Determine the [x, y] coordinate at the center of the cell enclosing the given text.  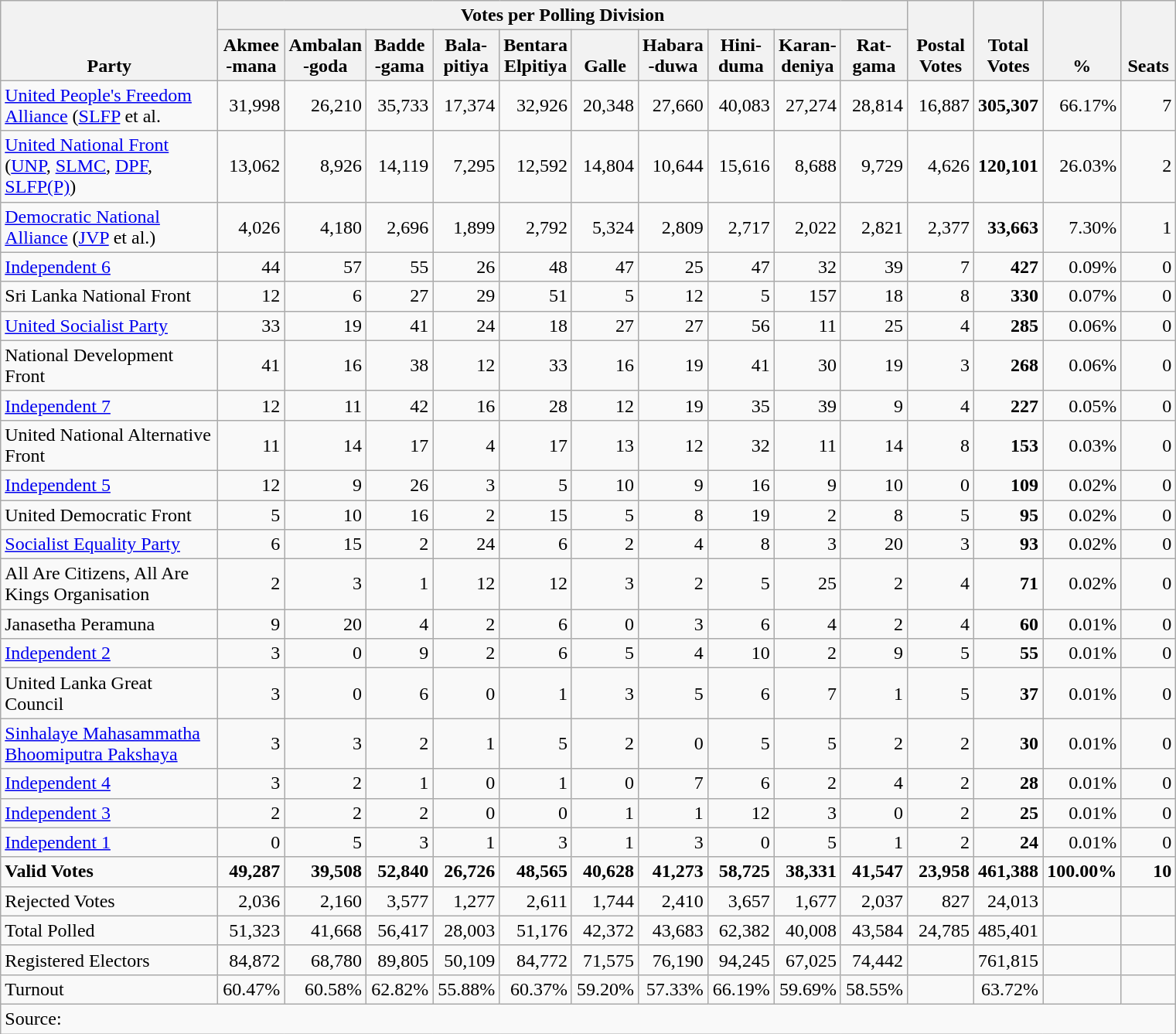
41,547 [874, 872]
285 [1008, 326]
United Socialist Party [110, 326]
Sinhalaye Mahasammatha Bhoomiputra Pakshaya [110, 744]
41,273 [673, 872]
62,382 [741, 930]
Rejected Votes [110, 901]
Independent 1 [110, 842]
4,626 [940, 166]
2,792 [536, 227]
National Development Front [110, 365]
10,644 [673, 166]
153 [1008, 445]
33,663 [1008, 227]
13,062 [251, 166]
100.00% [1082, 872]
15,616 [741, 166]
Total Votes [1008, 40]
26.03% [1082, 166]
1,744 [605, 901]
60.37% [536, 989]
0.07% [1082, 296]
9,729 [874, 166]
89,805 [400, 960]
57.33% [673, 989]
2,410 [673, 901]
39,508 [326, 872]
2,037 [874, 901]
109 [1008, 485]
13 [605, 445]
Karan-deniya [807, 56]
827 [940, 901]
Rat-gama [874, 56]
Akmee-mana [251, 56]
59.69% [807, 989]
2,022 [807, 227]
Socialist Equality Party [110, 544]
40,083 [741, 105]
66.17% [1082, 105]
29 [466, 296]
40,628 [605, 872]
Source: [588, 1019]
227 [1008, 405]
United Lanka Great Council [110, 693]
3,657 [741, 901]
55.88% [466, 989]
330 [1008, 296]
2,160 [326, 901]
94,245 [741, 960]
% [1082, 40]
52,840 [400, 872]
40,008 [807, 930]
12,592 [536, 166]
28,814 [874, 105]
Total Polled [110, 930]
58.55% [874, 989]
Valid Votes [110, 872]
35,733 [400, 105]
0.03% [1082, 445]
Habara-duwa [673, 56]
42,372 [605, 930]
60.58% [326, 989]
Democratic National Alliance (JVP et al.) [110, 227]
2,036 [251, 901]
2,809 [673, 227]
28,003 [466, 930]
United People's Freedom Alliance (SLFP et al. [110, 105]
Bala-pitiya [466, 56]
Galle [605, 56]
38 [400, 365]
United National Front(UNP, SLMC, DPF, SLFP(P)) [110, 166]
66.19% [741, 989]
Seats [1149, 40]
68,780 [326, 960]
51,323 [251, 930]
26,210 [326, 105]
26,726 [466, 872]
2,717 [741, 227]
Sri Lanka National Front [110, 296]
49,287 [251, 872]
23,958 [940, 872]
17,374 [466, 105]
16,887 [940, 105]
2,696 [400, 227]
120,101 [1008, 166]
51 [536, 296]
48,565 [536, 872]
44 [251, 267]
5,324 [605, 227]
60.47% [251, 989]
24,013 [1008, 901]
8,688 [807, 166]
3,577 [400, 901]
0.05% [1082, 405]
268 [1008, 365]
Independent 6 [110, 267]
1,277 [466, 901]
56 [741, 326]
20,348 [605, 105]
Independent 2 [110, 654]
7,295 [466, 166]
Party [110, 40]
35 [741, 405]
32,926 [536, 105]
Independent 4 [110, 783]
95 [1008, 514]
48 [536, 267]
43,683 [673, 930]
59.20% [605, 989]
76,190 [673, 960]
63.72% [1008, 989]
71,575 [605, 960]
4,026 [251, 227]
84,872 [251, 960]
56,417 [400, 930]
14,119 [400, 166]
Janasetha Peramuna [110, 624]
27,660 [673, 105]
60 [1008, 624]
2,377 [940, 227]
38,331 [807, 872]
Badde-gama [400, 56]
485,401 [1008, 930]
Votes per Polling Division [563, 15]
157 [807, 296]
United National Alternative Front [110, 445]
United Democratic Front [110, 514]
84,772 [536, 960]
67,025 [807, 960]
427 [1008, 267]
50,109 [466, 960]
2,611 [536, 901]
461,388 [1008, 872]
BentaraElpitiya [536, 56]
All Are Citizens, All Are Kings Organisation [110, 585]
37 [1008, 693]
305,307 [1008, 105]
7.30% [1082, 227]
1,899 [466, 227]
71 [1008, 585]
43,584 [874, 930]
Turnout [110, 989]
Ambalan-goda [326, 56]
41,668 [326, 930]
4,180 [326, 227]
51,176 [536, 930]
Independent 7 [110, 405]
761,815 [1008, 960]
58,725 [741, 872]
62.82% [400, 989]
0.09% [1082, 267]
24,785 [940, 930]
27,274 [807, 105]
74,442 [874, 960]
42 [400, 405]
Hini-duma [741, 56]
14,804 [605, 166]
Independent 3 [110, 813]
Independent 5 [110, 485]
1,677 [807, 901]
2,821 [874, 227]
Registered Electors [110, 960]
31,998 [251, 105]
93 [1008, 544]
57 [326, 267]
PostalVotes [940, 40]
8,926 [326, 166]
